Scan for the cell matching the given text and deliver its [X, Y] coordinate at center. 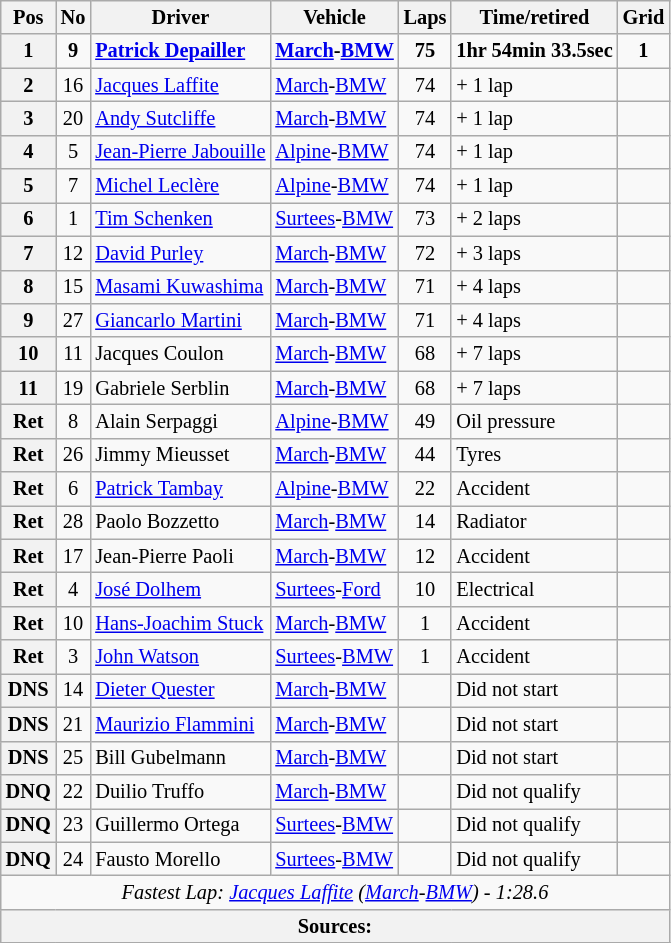
Radiator [534, 522]
Andy Sutcliffe [180, 118]
Jean-Pierre Jabouille [180, 152]
26 [74, 455]
Maurizio Flammini [180, 724]
Paolo Bozzetto [180, 522]
Giancarlo Martini [180, 320]
Patrick Tambay [180, 489]
Jacques Coulon [180, 354]
16 [74, 85]
+ 2 laps [534, 219]
23 [74, 825]
28 [74, 522]
72 [426, 253]
Gabriele Serblin [180, 388]
75 [426, 51]
Jimmy Mieusset [180, 455]
17 [74, 556]
Alain Serpaggi [180, 421]
John Watson [180, 657]
Grid [644, 17]
+ 3 laps [534, 253]
Sources: [335, 926]
Fastest Lap: Jacques Laffite (March-BMW) - 1:28.6 [335, 892]
No [74, 17]
19 [74, 388]
25 [74, 758]
Bill Gubelmann [180, 758]
Hans-Joachim Stuck [180, 623]
Tim Schenken [180, 219]
21 [74, 724]
Jean-Pierre Paoli [180, 556]
David Purley [180, 253]
2 [28, 85]
15 [74, 287]
49 [426, 421]
Pos [28, 17]
Masami Kuwashima [180, 287]
44 [426, 455]
Guillermo Ortega [180, 825]
Driver [180, 17]
Patrick Depailler [180, 51]
1hr 54min 33.5sec [534, 51]
Tyres [534, 455]
Laps [426, 17]
Time/retired [534, 17]
Jacques Laffite [180, 85]
Fausto Morello [180, 859]
Dieter Quester [180, 690]
Michel Leclère [180, 186]
José Dolhem [180, 589]
73 [426, 219]
Surtees-Ford [334, 589]
24 [74, 859]
Electrical [534, 589]
Oil pressure [534, 421]
Duilio Truffo [180, 791]
20 [74, 118]
Vehicle [334, 17]
27 [74, 320]
